Output the [x, y] coordinate of the center of the cell containing the given text.  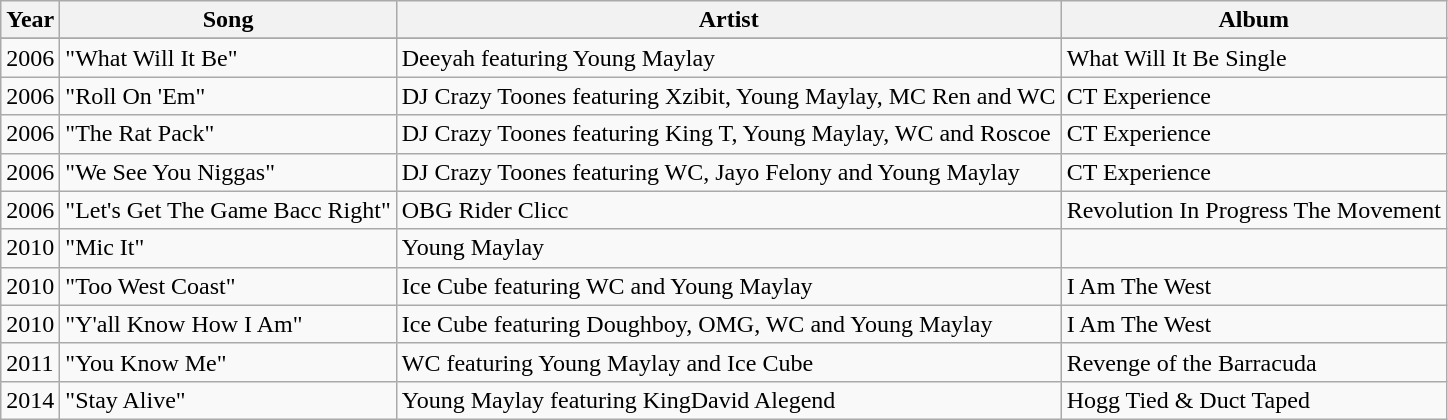
Young Maylay [728, 248]
Revolution In Progress The Movement [1254, 210]
Deeyah featuring Young Maylay [728, 58]
WC featuring Young Maylay and Ice Cube [728, 362]
Young Maylay featuring KingDavid Alegend [728, 400]
Album [1254, 20]
OBG Rider Clicc [728, 210]
2011 [30, 362]
"Roll On 'Em" [228, 96]
Song [228, 20]
Hogg Tied & Duct Taped [1254, 400]
"Too West Coast" [228, 286]
"We See You Niggas" [228, 172]
Ice Cube featuring Doughboy, OMG, WC and Young Maylay [728, 324]
Artist [728, 20]
What Will It Be Single [1254, 58]
"Y'all Know How I Am" [228, 324]
DJ Crazy Toones featuring WC, Jayo Felony and Young Maylay [728, 172]
"What Will It Be" [228, 58]
DJ Crazy Toones featuring King T, Young Maylay, WC and Roscoe [728, 134]
2014 [30, 400]
"You Know Me" [228, 362]
Year [30, 20]
Ice Cube featuring WC and Young Maylay [728, 286]
DJ Crazy Toones featuring Xzibit, Young Maylay, MC Ren and WC [728, 96]
"The Rat Pack" [228, 134]
"Mic It" [228, 248]
"Stay Alive" [228, 400]
Revenge of the Barracuda [1254, 362]
"Let's Get The Game Bacc Right" [228, 210]
